Scan for the cell matching the given text and deliver its (x, y) coordinate at center. 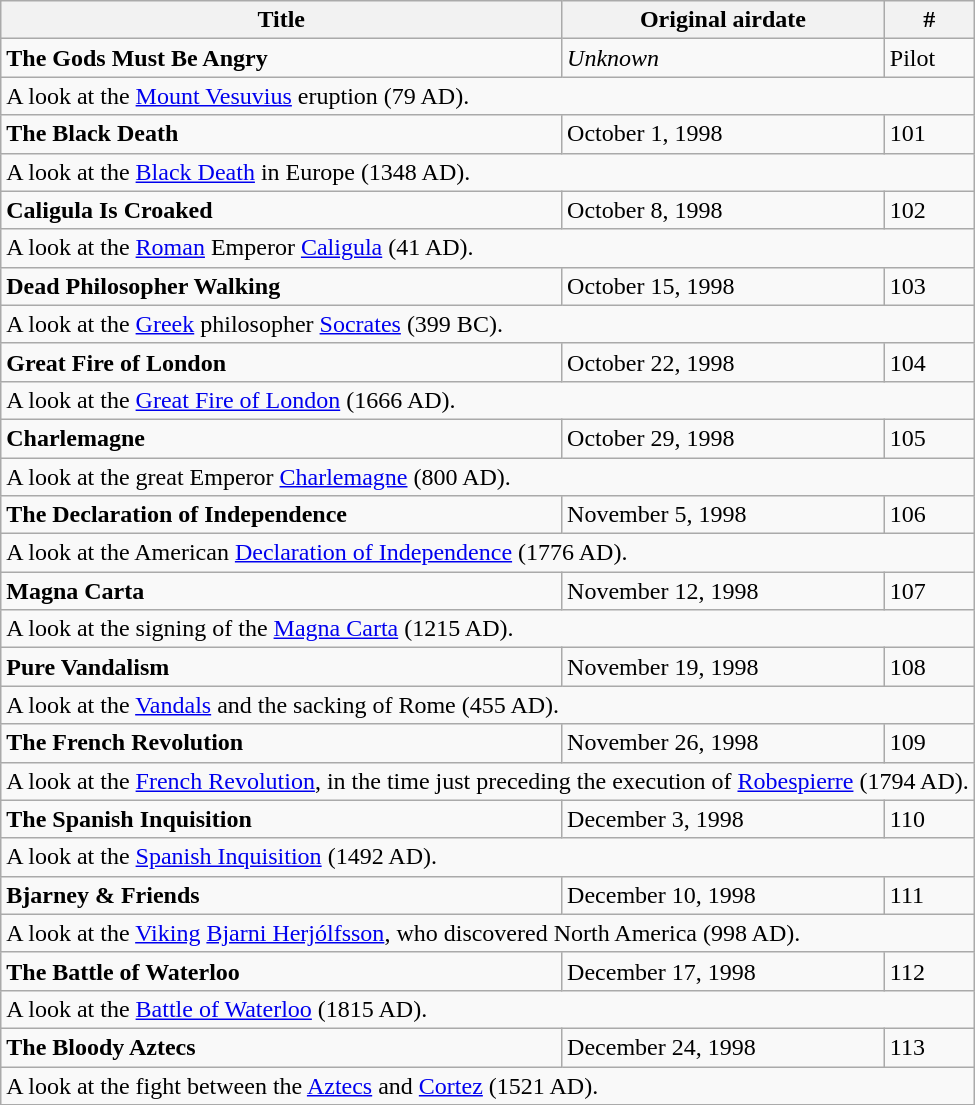
The Bloody Aztecs (282, 1047)
104 (929, 362)
A look at the signing of the Magna Carta (1215 AD). (488, 629)
A look at the Viking Bjarni Herjólfsson, who discovered North America (998 AD). (488, 933)
The Black Death (282, 134)
November 19, 1998 (724, 667)
A look at the fight between the Aztecs and Cortez (1521 AD). (488, 1085)
October 29, 1998 (724, 438)
A look at the Mount Vesuvius eruption (79 AD). (488, 96)
December 24, 1998 (724, 1047)
107 (929, 591)
October 22, 1998 (724, 362)
A look at the Vandals and the sacking of Rome (455 AD). (488, 705)
A look at the American Declaration of Independence (1776 AD). (488, 553)
The French Revolution (282, 743)
102 (929, 210)
A look at the Battle of Waterloo (1815 AD). (488, 1009)
November 26, 1998 (724, 743)
A look at the Spanish Inquisition (1492 AD). (488, 857)
October 15, 1998 (724, 286)
November 12, 1998 (724, 591)
108 (929, 667)
The Declaration of Independence (282, 515)
December 10, 1998 (724, 895)
A look at the Greek philosopher Socrates (399 BC). (488, 324)
106 (929, 515)
105 (929, 438)
A look at the Black Death in Europe (1348 AD). (488, 172)
101 (929, 134)
A look at the Roman Emperor Caligula (41 AD). (488, 248)
October 8, 1998 (724, 210)
Unknown (724, 58)
December 3, 1998 (724, 819)
Pilot (929, 58)
Dead Philosopher Walking (282, 286)
109 (929, 743)
112 (929, 971)
# (929, 20)
October 1, 1998 (724, 134)
A look at the French Revolution, in the time just preceding the execution of Robespierre (1794 AD). (488, 781)
Great Fire of London (282, 362)
Title (282, 20)
The Gods Must Be Angry (282, 58)
Original airdate (724, 20)
Pure Vandalism (282, 667)
A look at the Great Fire of London (1666 AD). (488, 400)
110 (929, 819)
November 5, 1998 (724, 515)
The Spanish Inquisition (282, 819)
111 (929, 895)
Bjarney & Friends (282, 895)
Caligula Is Croaked (282, 210)
103 (929, 286)
December 17, 1998 (724, 971)
Charlemagne (282, 438)
The Battle of Waterloo (282, 971)
A look at the great Emperor Charlemagne (800 AD). (488, 477)
Magna Carta (282, 591)
113 (929, 1047)
